Scan for the cell matching the given text and deliver its [x, y] coordinate at center. 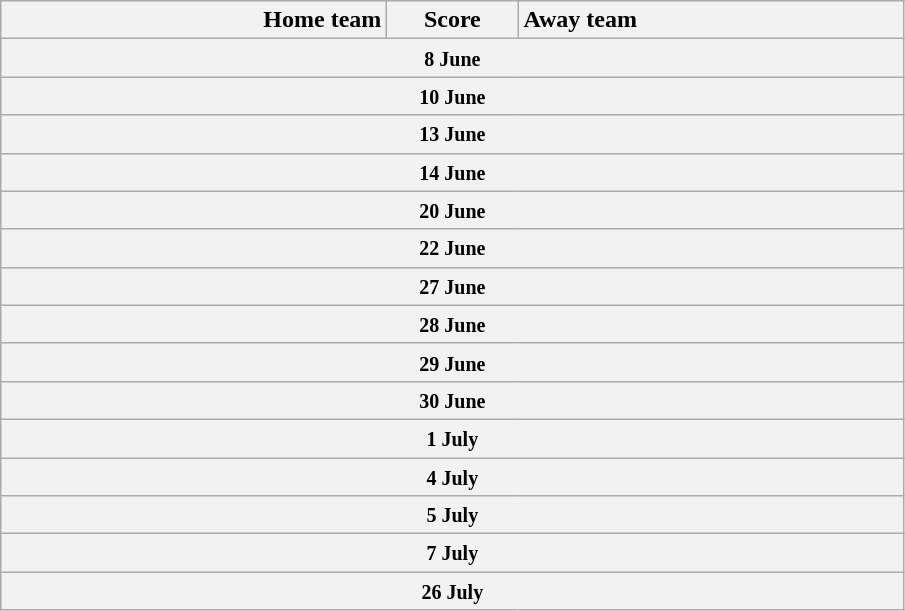
Away team [711, 20]
Score [452, 20]
10 June [452, 96]
Home team [194, 20]
30 June [452, 400]
29 June [452, 362]
28 June [452, 324]
20 June [452, 210]
1 July [452, 438]
13 June [452, 134]
7 July [452, 553]
4 July [452, 477]
27 June [452, 286]
26 July [452, 591]
5 July [452, 515]
14 June [452, 172]
8 June [452, 58]
22 June [452, 248]
